Return the [x, y] coordinate for the center point of the cell that contains the specified text.  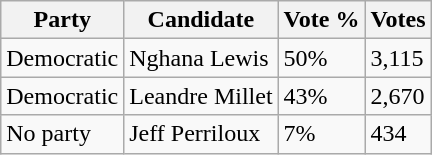
Jeff Perriloux [201, 134]
Party [62, 20]
No party [62, 134]
Candidate [201, 20]
3,115 [398, 58]
Nghana Lewis [201, 58]
Vote % [322, 20]
Votes [398, 20]
2,670 [398, 96]
7% [322, 134]
50% [322, 58]
434 [398, 134]
Leandre Millet [201, 96]
43% [322, 96]
